Determine the [X, Y] coordinate at the center of the cell enclosing the given text.  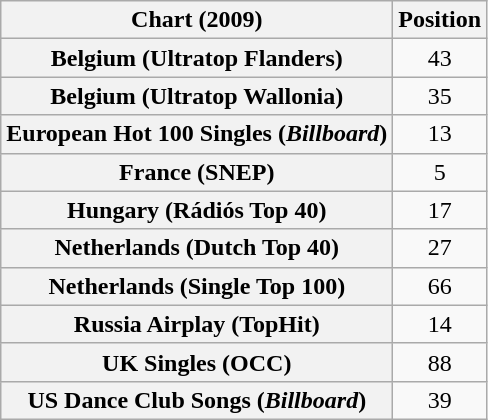
17 [440, 210]
14 [440, 324]
66 [440, 286]
Hungary (Rádiós Top 40) [197, 210]
Netherlands (Dutch Top 40) [197, 248]
35 [440, 96]
Chart (2009) [197, 20]
Russia Airplay (TopHit) [197, 324]
Netherlands (Single Top 100) [197, 286]
88 [440, 362]
Position [440, 20]
UK Singles (OCC) [197, 362]
27 [440, 248]
43 [440, 58]
Belgium (Ultratop Flanders) [197, 58]
European Hot 100 Singles (Billboard) [197, 134]
Belgium (Ultratop Wallonia) [197, 96]
France (SNEP) [197, 172]
5 [440, 172]
39 [440, 400]
US Dance Club Songs (Billboard) [197, 400]
13 [440, 134]
